Determine the (X, Y) coordinate at the center of the cell enclosing the given text.  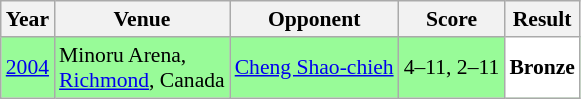
Bronze (542, 68)
4–11, 2–11 (452, 68)
Score (452, 19)
Venue (142, 19)
Result (542, 19)
Cheng Shao-chieh (314, 68)
Year (28, 19)
Minoru Arena,Richmond, Canada (142, 68)
Opponent (314, 19)
2004 (28, 68)
